Capture the cell that displays the provided text and extract its [x, y] central coordinate. 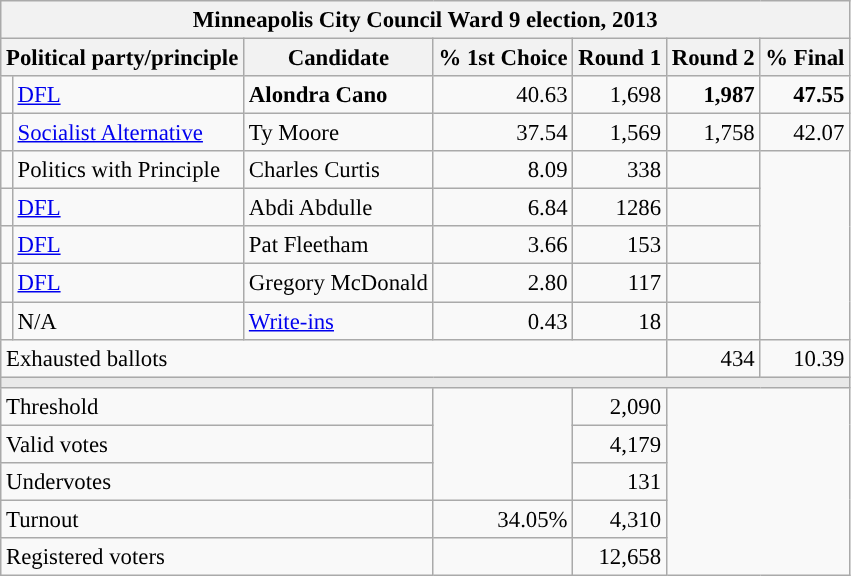
N/A [128, 321]
Round 1 [620, 58]
Ty Moore [339, 133]
Candidate [339, 58]
1,569 [620, 133]
117 [620, 283]
Exhausted ballots [334, 358]
40.63 [503, 95]
131 [620, 482]
Round 2 [713, 58]
4,179 [620, 444]
Gregory McDonald [339, 283]
12,658 [620, 557]
4,310 [620, 519]
2,090 [620, 406]
Turnout [217, 519]
Socialist Alternative [128, 133]
Political party/principle [122, 58]
1,987 [713, 95]
Registered voters [217, 557]
% Final [805, 58]
Alondra Cano [339, 95]
10.39 [805, 358]
42.07 [805, 133]
153 [620, 245]
6.84 [503, 208]
Politics with Principle [128, 170]
Pat Fleetham [339, 245]
34.05% [503, 519]
% 1st Choice [503, 58]
47.55 [805, 95]
1,758 [713, 133]
8.09 [503, 170]
1286 [620, 208]
Charles Curtis [339, 170]
Abdi Abdulle [339, 208]
2.80 [503, 283]
338 [620, 170]
434 [713, 358]
18 [620, 321]
0.43 [503, 321]
3.66 [503, 245]
Undervotes [217, 482]
Threshold [217, 406]
1,698 [620, 95]
Minneapolis City Council Ward 9 election, 2013 [426, 20]
37.54 [503, 133]
Valid votes [217, 444]
Write-ins [339, 321]
